From the cell containing the given text, extract its center point as (X, Y) coordinate. 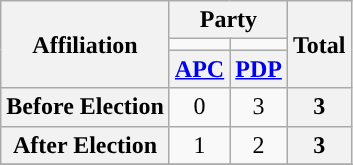
Total (319, 44)
Before Election (86, 107)
2 (259, 145)
Affiliation (86, 44)
1 (199, 145)
APC (199, 69)
PDP (259, 69)
After Election (86, 145)
Party (228, 20)
0 (199, 107)
